Determine the [x, y] coordinate at the center of the cell enclosing the given text.  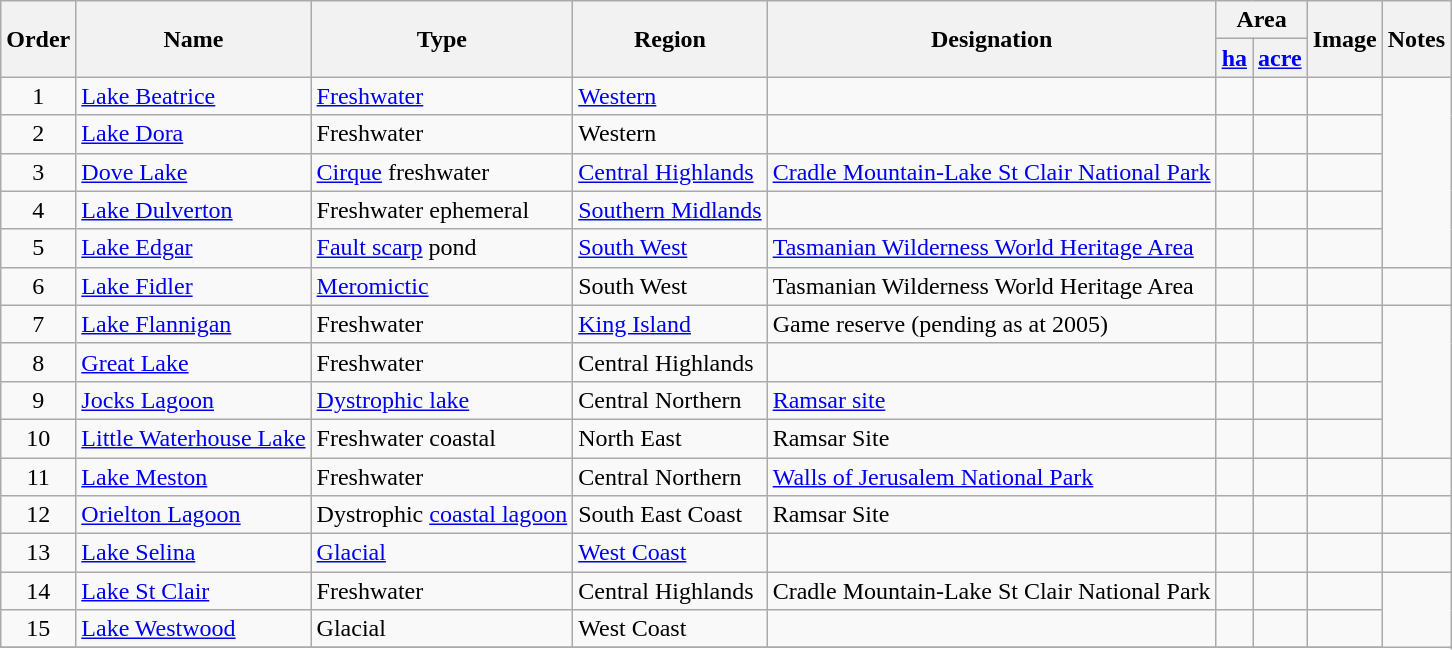
Image [1344, 39]
Southern Midlands [670, 210]
Cirque freshwater [442, 172]
King Island [670, 324]
ha [1234, 58]
Orielton Lagoon [194, 515]
Lake Dulverton [194, 210]
Fault scarp pond [442, 248]
Freshwater ephemeral [442, 210]
Designation [992, 39]
Dystrophic coastal lagoon [442, 515]
Order [38, 39]
2 [38, 134]
Area [1262, 20]
Name [194, 39]
Little Waterhouse Lake [194, 438]
Region [670, 39]
Lake Beatrice [194, 96]
13 [38, 553]
Lake Selina [194, 553]
7 [38, 324]
Walls of Jerusalem National Park [992, 477]
Game reserve (pending as at 2005) [992, 324]
Lake Flannigan [194, 324]
6 [38, 286]
3 [38, 172]
5 [38, 248]
8 [38, 362]
9 [38, 400]
10 [38, 438]
12 [38, 515]
Jocks Lagoon [194, 400]
Ramsar site [992, 400]
Lake Dora [194, 134]
11 [38, 477]
14 [38, 591]
Meromictic [442, 286]
Lake St Clair [194, 591]
acre [1280, 58]
North East [670, 438]
South East Coast [670, 515]
Lake Westwood [194, 629]
Great Lake [194, 362]
Dove Lake [194, 172]
Lake Fidler [194, 286]
Lake Meston [194, 477]
4 [38, 210]
Notes [1416, 39]
Lake Edgar [194, 248]
15 [38, 629]
1 [38, 96]
Freshwater coastal [442, 438]
Dystrophic lake [442, 400]
Type [442, 39]
